Determine the (x, y) coordinate at the center of the cell enclosing the given text.  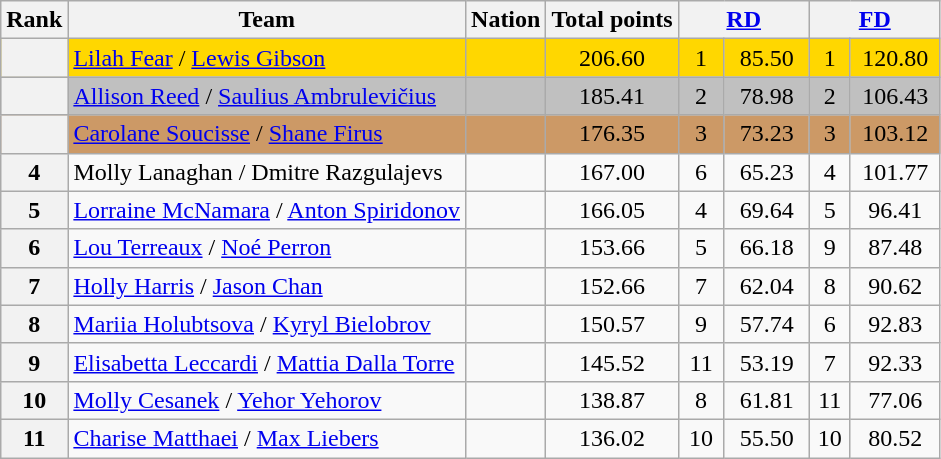
Lou Terreaux / Noé Perron (267, 248)
106.43 (895, 96)
73.23 (766, 134)
77.06 (895, 400)
62.04 (766, 286)
RD (744, 20)
92.83 (895, 324)
65.23 (766, 172)
138.87 (612, 400)
Allison Reed / Saulius Ambrulevičius (267, 96)
150.57 (612, 324)
185.41 (612, 96)
Carolane Soucisse / Shane Firus (267, 134)
90.62 (895, 286)
66.18 (766, 248)
53.19 (766, 362)
206.60 (612, 58)
Mariia Holubtsova / Kyryl Bielobrov (267, 324)
152.66 (612, 286)
Holly Harris / Jason Chan (267, 286)
96.41 (895, 210)
120.80 (895, 58)
69.64 (766, 210)
176.35 (612, 134)
92.33 (895, 362)
136.02 (612, 438)
145.52 (612, 362)
Total points (612, 20)
85.50 (766, 58)
Molly Lanaghan / Dmitre Razgulajevs (267, 172)
87.48 (895, 248)
Molly Cesanek / Yehor Yehorov (267, 400)
Elisabetta Leccardi / Mattia Dalla Torre (267, 362)
61.81 (766, 400)
78.98 (766, 96)
55.50 (766, 438)
Lorraine McNamara / Anton Spiridonov (267, 210)
Rank (34, 20)
167.00 (612, 172)
FD (874, 20)
Charise Matthaei / Max Liebers (267, 438)
103.12 (895, 134)
Nation (506, 20)
80.52 (895, 438)
Team (267, 20)
101.77 (895, 172)
Lilah Fear / Lewis Gibson (267, 58)
166.05 (612, 210)
153.66 (612, 248)
57.74 (766, 324)
